Identify which cell holds the provided text, then report its [x, y] central coordinate. 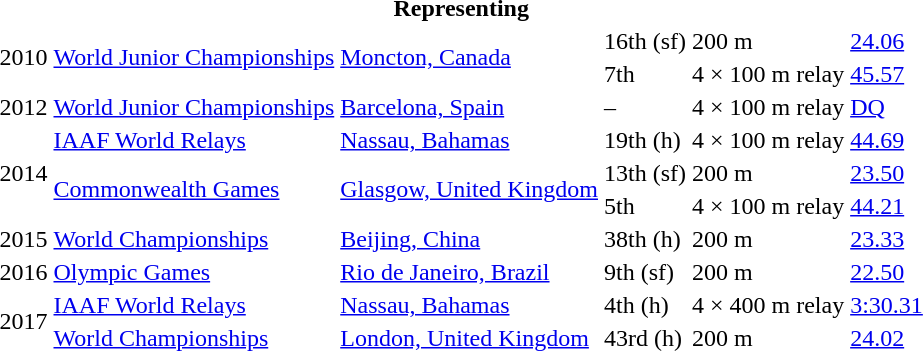
– [644, 107]
16th (sf) [644, 41]
7th [644, 74]
Olympic Games [194, 272]
19th (h) [644, 140]
World Championships [194, 239]
Commonwealth Games [194, 190]
Glasgow, United Kingdom [470, 190]
Barcelona, Spain [470, 107]
13th (sf) [644, 173]
Rio de Janeiro, Brazil [470, 272]
4th (h) [644, 305]
Moncton, Canada [470, 58]
4 × 400 m relay [768, 305]
5th [644, 206]
9th (sf) [644, 272]
Beijing, China [470, 239]
38th (h) [644, 239]
